Extract the (x, y) coordinate from the center of the cell holding the provided text.  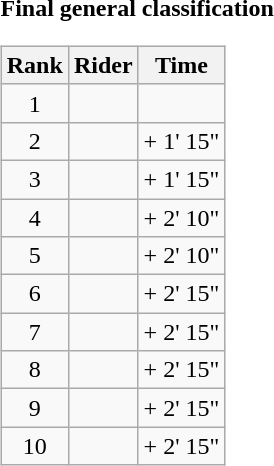
1 (34, 103)
9 (34, 408)
2 (34, 141)
7 (34, 332)
5 (34, 256)
4 (34, 217)
6 (34, 294)
3 (34, 179)
10 (34, 446)
Rider (103, 65)
8 (34, 370)
Time (182, 65)
Rank (34, 65)
